Extract the [x, y] coordinate from the center of the cell holding the provided text.  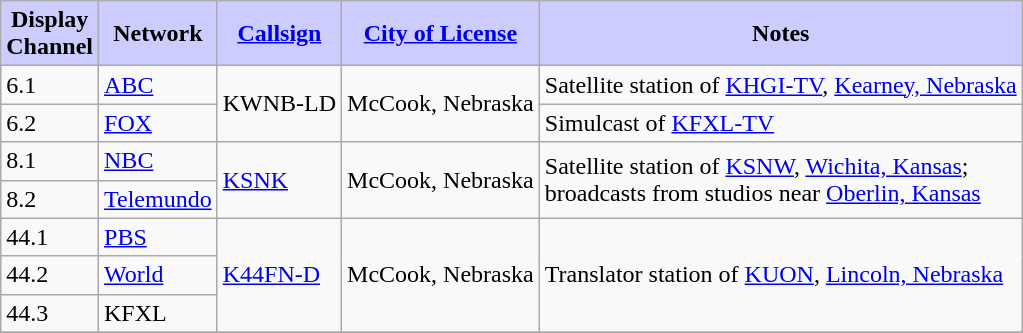
44.3 [50, 313]
44.1 [50, 237]
NBC [158, 161]
Telemundo [158, 199]
8.1 [50, 161]
K44FN-D [279, 275]
Notes [780, 34]
ABC [158, 85]
Simulcast of KFXL-TV [780, 123]
KSNK [279, 180]
8.2 [50, 199]
Satellite station of KHGI-TV, Kearney, Nebraska [780, 85]
Network [158, 34]
KWNB-LD [279, 104]
44.2 [50, 275]
Satellite station of KSNW, Wichita, Kansas;broadcasts from studios near Oberlin, Kansas [780, 180]
KFXL [158, 313]
Translator station of KUON, Lincoln, Nebraska [780, 275]
Callsign [279, 34]
DisplayChannel [50, 34]
6.1 [50, 85]
FOX [158, 123]
City of License [441, 34]
6.2 [50, 123]
World [158, 275]
PBS [158, 237]
